Provide the [X, Y] coordinate of the cell's center where the given text is located.  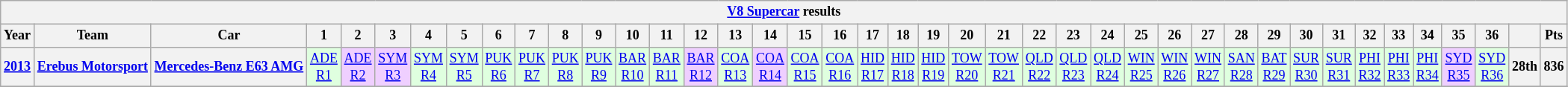
22 [1039, 36]
Pts [1554, 36]
PHI R33 [1398, 67]
TOW R21 [1004, 67]
18 [902, 36]
13 [735, 36]
35 [1458, 36]
11 [666, 36]
2 [358, 36]
14 [771, 36]
COA R16 [840, 67]
SYM R5 [464, 67]
HID R19 [934, 67]
PUK R6 [499, 67]
Year [18, 36]
12 [701, 36]
SYD R35 [1458, 67]
31 [1339, 36]
836 [1554, 67]
SYD R36 [1493, 67]
BAT R29 [1274, 67]
HID R17 [873, 67]
WIN R25 [1141, 67]
34 [1428, 36]
25 [1141, 36]
BAR R10 [633, 67]
BAR R12 [701, 67]
36 [1493, 36]
SUR R31 [1339, 67]
TOW R20 [967, 67]
HID R18 [902, 67]
8 [565, 36]
24 [1108, 36]
Car [229, 36]
PUK R9 [599, 67]
15 [805, 36]
WIN R26 [1174, 67]
26 [1174, 36]
9 [599, 36]
PUK R8 [565, 67]
4 [429, 36]
1 [324, 36]
SYM R4 [429, 67]
V8 Supercar results [784, 12]
COA R15 [805, 67]
19 [934, 36]
32 [1370, 36]
QLD R24 [1108, 67]
7 [532, 36]
ADE R2 [358, 67]
Team [93, 36]
SUR R30 [1307, 67]
10 [633, 36]
PUK R7 [532, 67]
23 [1073, 36]
BAR R11 [666, 67]
QLD R22 [1039, 67]
COA R13 [735, 67]
16 [840, 36]
SAN R28 [1242, 67]
30 [1307, 36]
PHI R34 [1428, 67]
Mercedes-Benz E63 AMG [229, 67]
2013 [18, 67]
21 [1004, 36]
28th [1525, 67]
29 [1274, 36]
QLD R23 [1073, 67]
COA R14 [771, 67]
27 [1209, 36]
3 [393, 36]
SYM R3 [393, 67]
5 [464, 36]
Erebus Motorsport [93, 67]
33 [1398, 36]
17 [873, 36]
20 [967, 36]
ADE R1 [324, 67]
28 [1242, 36]
6 [499, 36]
WIN R27 [1209, 67]
PHI R32 [1370, 67]
